Identify which cell holds the provided text, then report its [x, y] central coordinate. 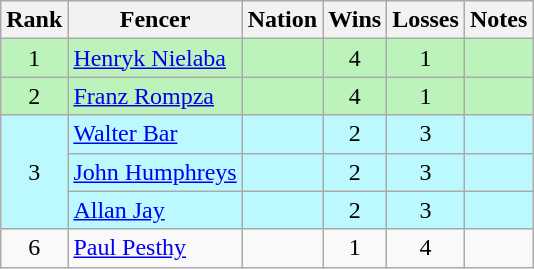
Rank [34, 20]
John Humphreys [155, 172]
Nation [282, 20]
Franz Rompza [155, 96]
6 [34, 248]
Notes [498, 20]
Fencer [155, 20]
Losses [426, 20]
Wins [355, 20]
Allan Jay [155, 210]
Paul Pesthy [155, 248]
Henryk Nielaba [155, 58]
Walter Bar [155, 134]
